Detect which cell encompasses the target text, then output its (x, y) center coordinate. 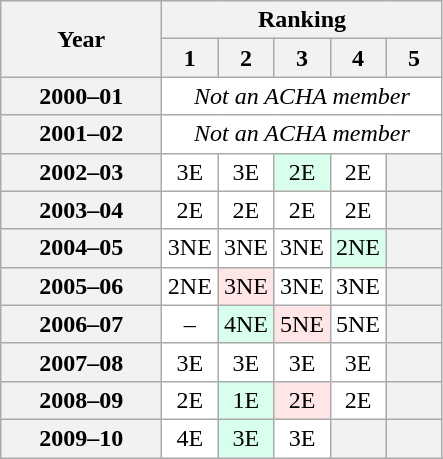
2000–01 (82, 96)
1 (190, 58)
1E (246, 400)
– (190, 324)
2008–09 (82, 400)
2003–04 (82, 210)
4NE (246, 324)
2007–08 (82, 362)
4 (358, 58)
2 (246, 58)
2009–10 (82, 438)
4E (190, 438)
2005–06 (82, 286)
2006–07 (82, 324)
2001–02 (82, 134)
2002–03 (82, 172)
2004–05 (82, 248)
5 (414, 58)
Year (82, 39)
3 (302, 58)
Ranking (302, 20)
